Locate the cell with the specified text and output its [x, y] center coordinate. 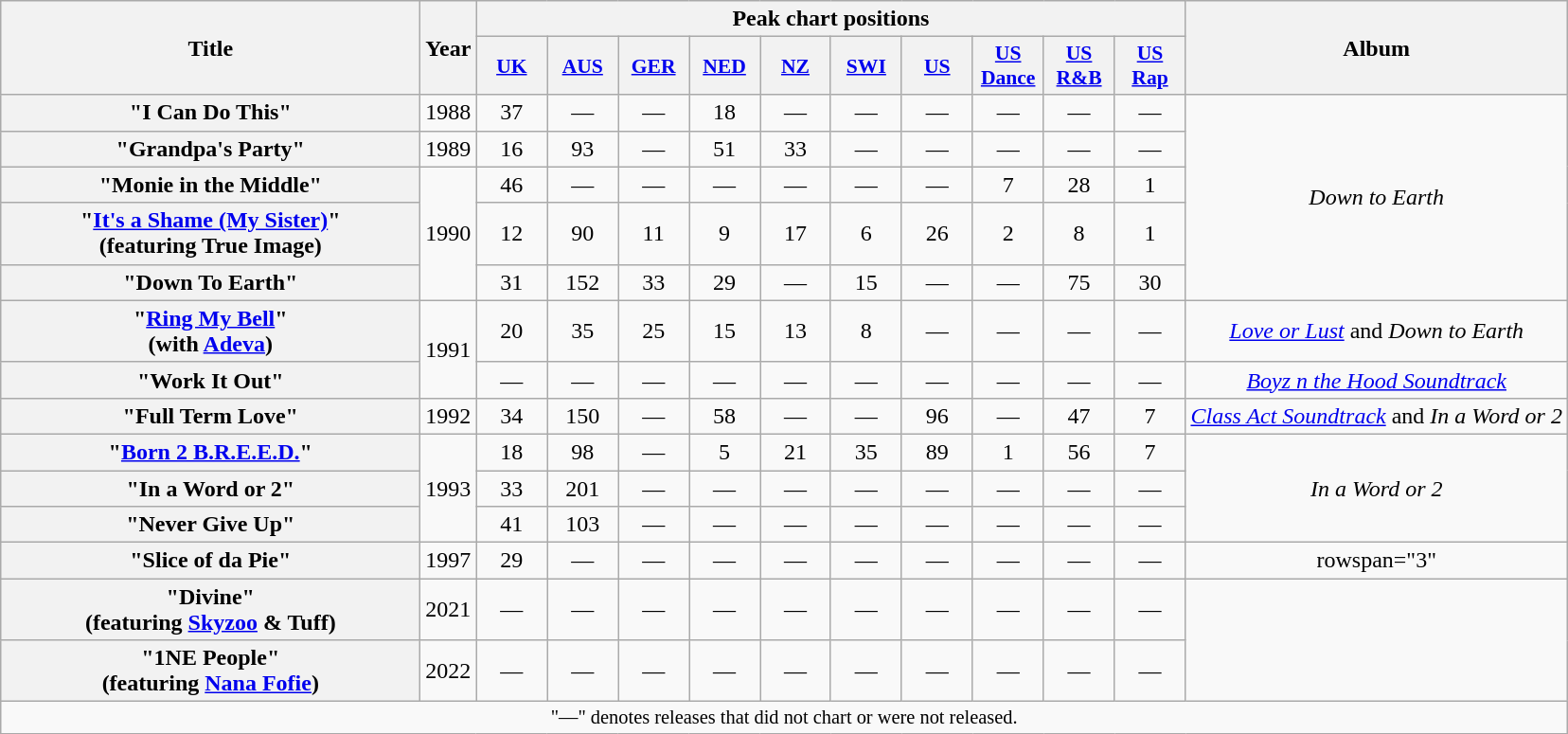
Down to Earth [1377, 197]
152 [583, 282]
In a Word or 2 [1377, 488]
12 [511, 233]
41 [511, 525]
34 [511, 416]
75 [1079, 282]
20 [511, 331]
Class Act Soundtrack and In a Word or 2 [1377, 416]
1991 [449, 349]
96 [937, 416]
90 [583, 233]
1988 [449, 113]
37 [511, 113]
UK [511, 66]
26 [937, 233]
Love or Lust and Down to Earth [1377, 331]
NZ [795, 66]
NED [725, 66]
1990 [449, 233]
31 [511, 282]
Boyz n the Hood Soundtrack [1377, 380]
SWI [865, 66]
"In a Word or 2" [210, 488]
1992 [449, 416]
"Divine"(featuring Skyzoo & Tuff) [210, 610]
5 [725, 452]
98 [583, 452]
"—" denotes releases that did not chart or were not released. [784, 718]
"Monie in the Middle" [210, 185]
"Grandpa's Party" [210, 149]
13 [795, 331]
103 [583, 525]
46 [511, 185]
2021 [449, 610]
"Ring My Bell" (with Adeva) [210, 331]
30 [1149, 282]
Year [449, 47]
"Work It Out" [210, 380]
17 [795, 233]
Peak chart positions [831, 19]
1993 [449, 488]
rowspan="3" [1377, 561]
"Down To Earth" [210, 282]
"I Can Do This" [210, 113]
"Slice of da Pie" [210, 561]
1989 [449, 149]
"It's a Shame (My Sister)"(featuring True Image) [210, 233]
51 [725, 149]
93 [583, 149]
US R&B [1079, 66]
GER [653, 66]
1997 [449, 561]
"1NE People"(featuring Nana Fofie) [210, 671]
US Dance [1007, 66]
"Never Give Up" [210, 525]
25 [653, 331]
150 [583, 416]
21 [795, 452]
AUS [583, 66]
2 [1007, 233]
"Born 2 B.R.E.E.D." [210, 452]
9 [725, 233]
56 [1079, 452]
201 [583, 488]
US [937, 66]
47 [1079, 416]
Album [1377, 47]
58 [725, 416]
2022 [449, 671]
28 [1079, 185]
6 [865, 233]
89 [937, 452]
"Full Term Love" [210, 416]
11 [653, 233]
US Rap [1149, 66]
Title [210, 47]
16 [511, 149]
